Detect which cell encompasses the target text, then output its (X, Y) center coordinate. 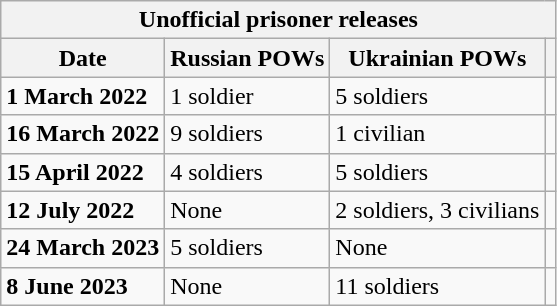
16 March 2022 (83, 134)
4 soldiers (248, 172)
12 July 2022 (83, 210)
Unofficial prisoner releases (278, 20)
1 March 2022 (83, 96)
2 soldiers, 3 civilians (438, 210)
Date (83, 58)
8 June 2023 (83, 286)
15 April 2022 (83, 172)
24 March 2023 (83, 248)
Ukrainian POWs (438, 58)
1 civilian (438, 134)
11 soldiers (438, 286)
1 soldier (248, 96)
9 soldiers (248, 134)
Russian POWs (248, 58)
